Scan for the cell matching the given text and deliver its (X, Y) coordinate at center. 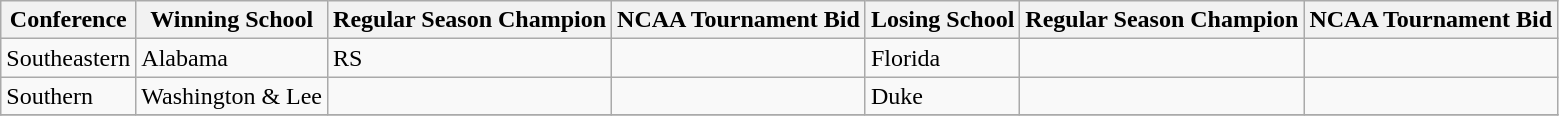
Florida (942, 58)
RS (470, 58)
Washington & Lee (232, 96)
Alabama (232, 58)
Duke (942, 96)
Losing School (942, 20)
Southeastern (68, 58)
Winning School (232, 20)
Conference (68, 20)
Southern (68, 96)
